Capture the cell that displays the provided text and extract its [X, Y] central coordinate. 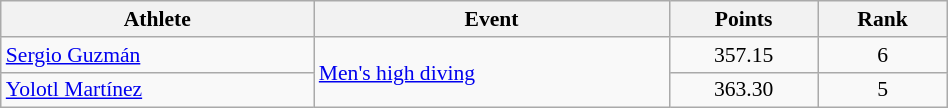
Points [744, 19]
363.30 [744, 90]
Rank [882, 19]
357.15 [744, 55]
Yolotl Martínez [158, 90]
6 [882, 55]
Sergio Guzmán [158, 55]
Men's high diving [492, 72]
Athlete [158, 19]
5 [882, 90]
Event [492, 19]
